Determine the [x, y] coordinate at the center of the cell enclosing the given text.  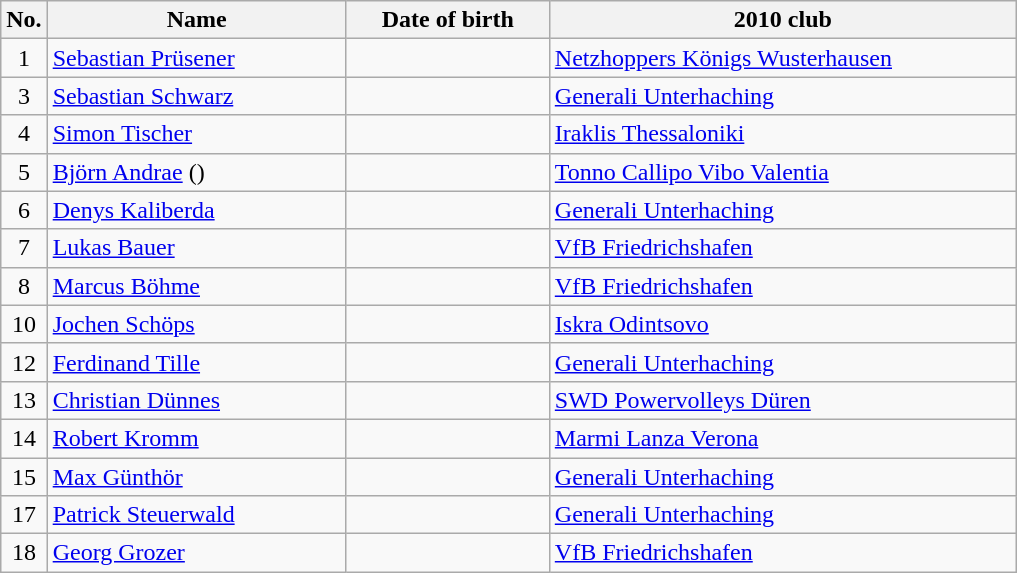
14 [24, 438]
17 [24, 515]
13 [24, 400]
Ferdinand Tille [196, 362]
Max Günthör [196, 477]
Netzhoppers Königs Wusterhausen [782, 58]
Date of birth [448, 20]
SWD Powervolleys Düren [782, 400]
15 [24, 477]
1 [24, 58]
18 [24, 553]
Marcus Böhme [196, 286]
No. [24, 20]
Marmi Lanza Verona [782, 438]
7 [24, 248]
Jochen Schöps [196, 324]
Christian Dünnes [196, 400]
Björn Andrae () [196, 172]
5 [24, 172]
Sebastian Prüsener [196, 58]
Robert Kromm [196, 438]
3 [24, 96]
Denys Kaliberda [196, 210]
2010 club [782, 20]
Simon Tischer [196, 134]
Tonno Callipo Vibo Valentia [782, 172]
4 [24, 134]
12 [24, 362]
Sebastian Schwarz [196, 96]
Name [196, 20]
6 [24, 210]
Patrick Steuerwald [196, 515]
Georg Grozer [196, 553]
Iskra Odintsovo [782, 324]
10 [24, 324]
8 [24, 286]
Iraklis Thessaloniki [782, 134]
Lukas Bauer [196, 248]
